Search for the cell housing the specified text and yield its [X, Y] center coordinate. 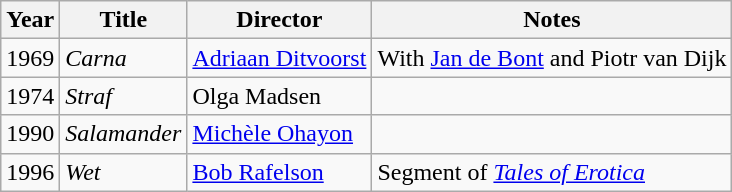
1996 [30, 172]
Segment of Tales of Erotica [552, 172]
Notes [552, 20]
Title [124, 20]
1974 [30, 96]
Adriaan Ditvoorst [280, 58]
Michèle Ohayon [280, 134]
Wet [124, 172]
1969 [30, 58]
Year [30, 20]
Director [280, 20]
Bob Rafelson [280, 172]
With Jan de Bont and Piotr van Dijk [552, 58]
Carna [124, 58]
Straf [124, 96]
1990 [30, 134]
Salamander [124, 134]
Olga Madsen [280, 96]
